Identify which cell holds the provided text, then report its [X, Y] central coordinate. 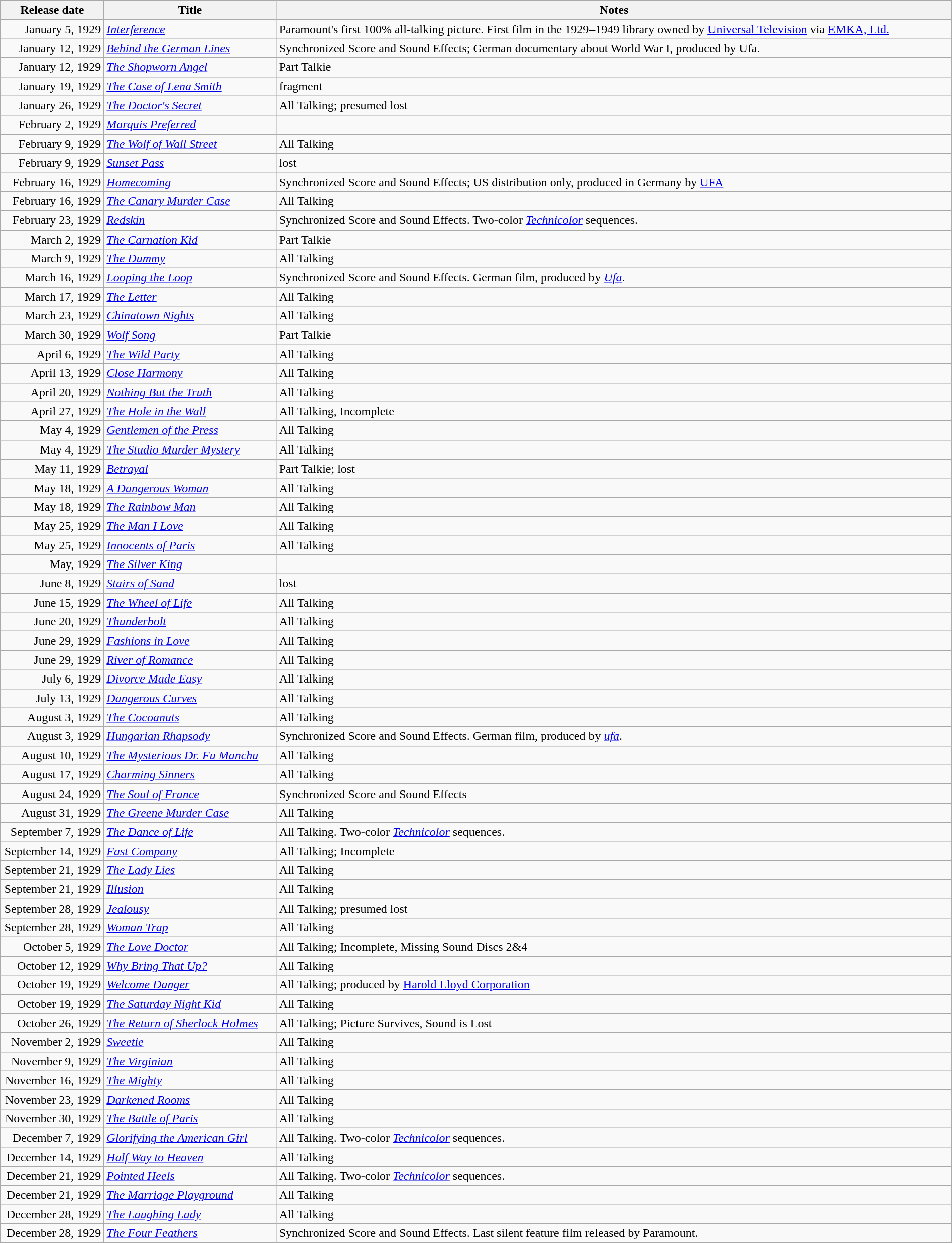
Close Harmony [190, 373]
The Case of Lena Smith [190, 86]
July 13, 1929 [52, 698]
A Dangerous Woman [190, 488]
The Greene Murder Case [190, 813]
November 16, 1929 [52, 1080]
Nothing But the Truth [190, 392]
Synchronized Score and Sound Effects; German documentary about World War I, produced by Ufa. [614, 48]
Release date [52, 10]
April 13, 1929 [52, 373]
The Carnation Kid [190, 240]
June 8, 1929 [52, 584]
Part Talkie; lost [614, 469]
Title [190, 10]
August 31, 1929 [52, 813]
The Saturday Night Kid [190, 1004]
Betrayal [190, 469]
The Shopworn Angel [190, 67]
The Four Feathers [190, 1233]
May 11, 1929 [52, 469]
The Love Doctor [190, 947]
The Man I Love [190, 526]
All Talking, Incomplete [614, 411]
The Return of Sherlock Holmes [190, 1023]
The Letter [190, 297]
Interference [190, 29]
February 23, 1929 [52, 220]
October 5, 1929 [52, 947]
Paramount's first 100% all-talking picture. First film in the 1929–1949 library owned by Universal Television via EMKA, Ltd. [614, 29]
June 15, 1929 [52, 603]
Glorifying the American Girl [190, 1138]
May, 1929 [52, 564]
The Lady Lies [190, 870]
March 30, 1929 [52, 335]
The Virginian [190, 1061]
March 9, 1929 [52, 259]
The Doctor's Secret [190, 105]
July 6, 1929 [52, 679]
Synchronized Score and Sound Effects [614, 794]
The Wheel of Life [190, 603]
The Soul of France [190, 794]
The Dance of Life [190, 832]
The Wolf of Wall Street [190, 144]
Thunderbolt [190, 622]
September 7, 1929 [52, 832]
The Mysterious Dr. Fu Manchu [190, 755]
October 12, 1929 [52, 966]
November 9, 1929 [52, 1061]
Looping the Loop [190, 278]
All Talking; Incomplete, Missing Sound Discs 2&4 [614, 947]
The Laughing Lady [190, 1214]
All Talking; produced by Harold Lloyd Corporation [614, 985]
Jealousy [190, 909]
Pointed Heels [190, 1176]
The Canary Murder Case [190, 201]
Notes [614, 10]
The Hole in the Wall [190, 411]
March 23, 1929 [52, 316]
fragment [614, 86]
March 2, 1929 [52, 240]
March 16, 1929 [52, 278]
June 20, 1929 [52, 622]
River of Romance [190, 660]
Welcome Danger [190, 985]
The Dummy [190, 259]
April 6, 1929 [52, 354]
Darkened Rooms [190, 1099]
April 20, 1929 [52, 392]
Innocents of Paris [190, 545]
Wolf Song [190, 335]
The Cocoanuts [190, 717]
The Wild Party [190, 354]
February 2, 1929 [52, 125]
Sunset Pass [190, 163]
Dangerous Curves [190, 698]
August 24, 1929 [52, 794]
The Mighty [190, 1080]
November 30, 1929 [52, 1118]
Illusion [190, 889]
The Battle of Paris [190, 1118]
Divorce Made Easy [190, 679]
Synchronized Score and Sound Effects; US distribution only, produced in Germany by UFA [614, 182]
Synchronized Score and Sound Effects. German film, produced by Ufa. [614, 278]
The Silver King [190, 564]
April 27, 1929 [52, 411]
Marquis Preferred [190, 125]
Charming Sinners [190, 774]
March 17, 1929 [52, 297]
Behind the German Lines [190, 48]
Fashions in Love [190, 641]
Woman Trap [190, 928]
October 26, 1929 [52, 1023]
Homecoming [190, 182]
Hungarian Rhapsody [190, 736]
Gentlemen of the Press [190, 430]
Why Bring That Up? [190, 966]
December 14, 1929 [52, 1157]
Stairs of Sand [190, 584]
Half Way to Heaven [190, 1157]
The Rainbow Man [190, 507]
Synchronized Score and Sound Effects. Last silent feature film released by Paramount. [614, 1233]
January 19, 1929 [52, 86]
September 14, 1929 [52, 851]
The Studio Murder Mystery [190, 449]
Fast Company [190, 851]
January 26, 1929 [52, 105]
December 7, 1929 [52, 1138]
August 10, 1929 [52, 755]
All Talking; Picture Survives, Sound is Lost [614, 1023]
August 17, 1929 [52, 774]
The Marriage Playground [190, 1195]
November 23, 1929 [52, 1099]
November 2, 1929 [52, 1042]
Chinatown Nights [190, 316]
Synchronized Score and Sound Effects. German film, produced by ufa. [614, 736]
Sweetie [190, 1042]
All Talking; Incomplete [614, 851]
Redskin [190, 220]
Synchronized Score and Sound Effects. Two-color Technicolor sequences. [614, 220]
January 5, 1929 [52, 29]
